Return [X, Y] of the center of cell containing provided text 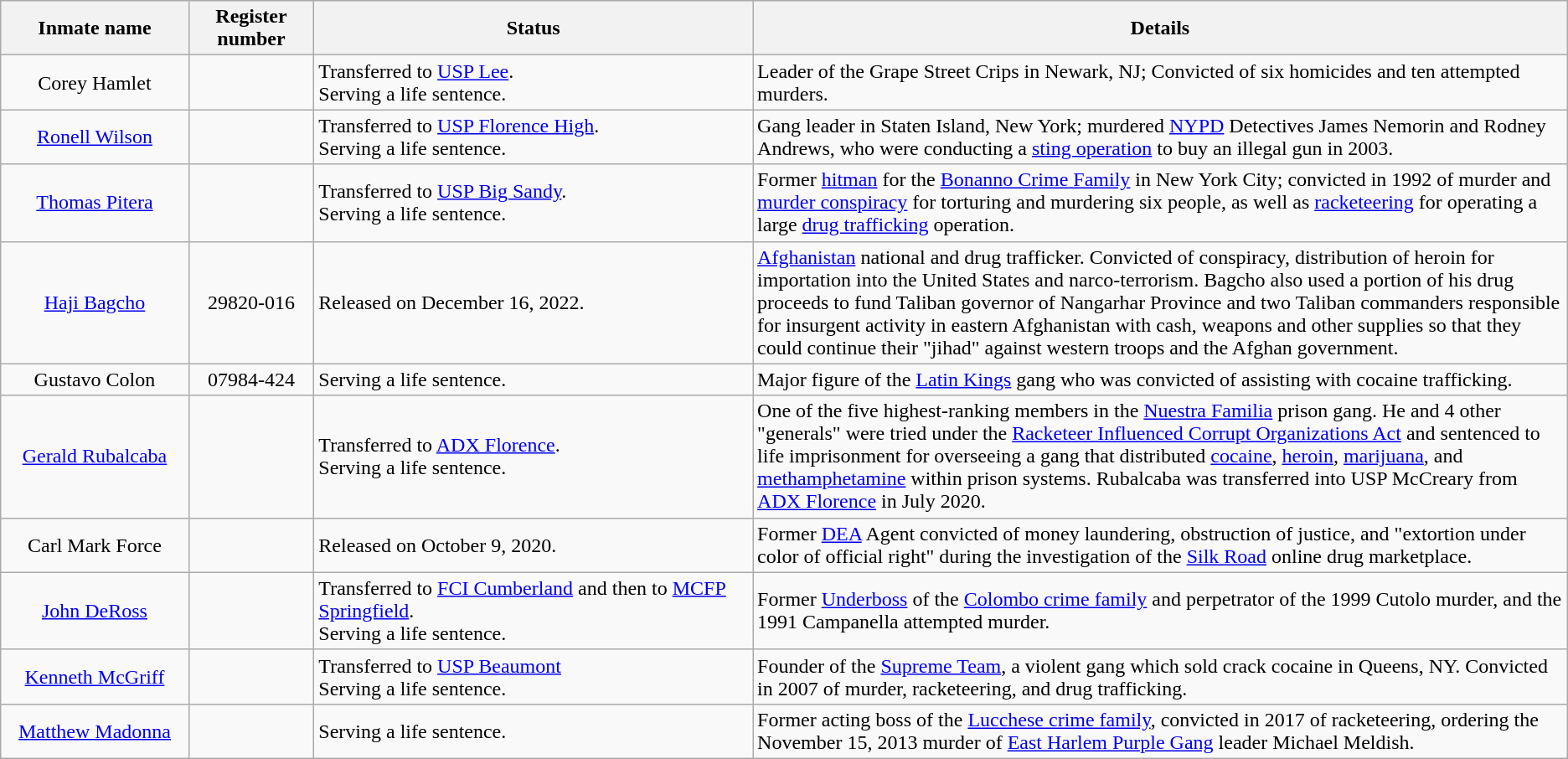
Transferred to ADX Florence.Serving a life sentence. [534, 457]
Gerald Rubalcaba [95, 457]
Ronell Wilson [95, 137]
Kenneth McGriff [95, 677]
Inmate name [95, 28]
Major figure of the Latin Kings gang who was convicted of assisting with cocaine trafficking. [1161, 379]
Transferred to FCI Cumberland and then to MCFP Springfield.Serving a life sentence. [534, 611]
Released on October 9, 2020. [534, 545]
Register number [251, 28]
Matthew Madonna [95, 731]
Leader of the Grape Street Crips in Newark, NJ; Convicted of six homicides and ten attempted murders. [1161, 82]
Thomas Pitera [95, 203]
29820-016 [251, 302]
Transferred to USP Florence High.Serving a life sentence. [534, 137]
Haji Bagcho [95, 302]
Gustavo Colon [95, 379]
07984-424 [251, 379]
Details [1161, 28]
John DeRoss [95, 611]
Transferred to USP Big Sandy.Serving a life sentence. [534, 203]
Former Underboss of the Colombo crime family and perpetrator of the 1999 Cutolo murder, and the 1991 Campanella attempted murder. [1161, 611]
Transferred to USP BeaumontServing a life sentence. [534, 677]
Carl Mark Force [95, 545]
Status [534, 28]
Corey Hamlet [95, 82]
Transferred to USP Lee.Serving a life sentence. [534, 82]
Released on December 16, 2022. [534, 302]
Founder of the Supreme Team, a violent gang which sold crack cocaine in Queens, NY. Convicted in 2007 of murder, racketeering, and drug trafficking. [1161, 677]
